For the text-containing cell, return its midpoint in [X, Y] coordinate format. 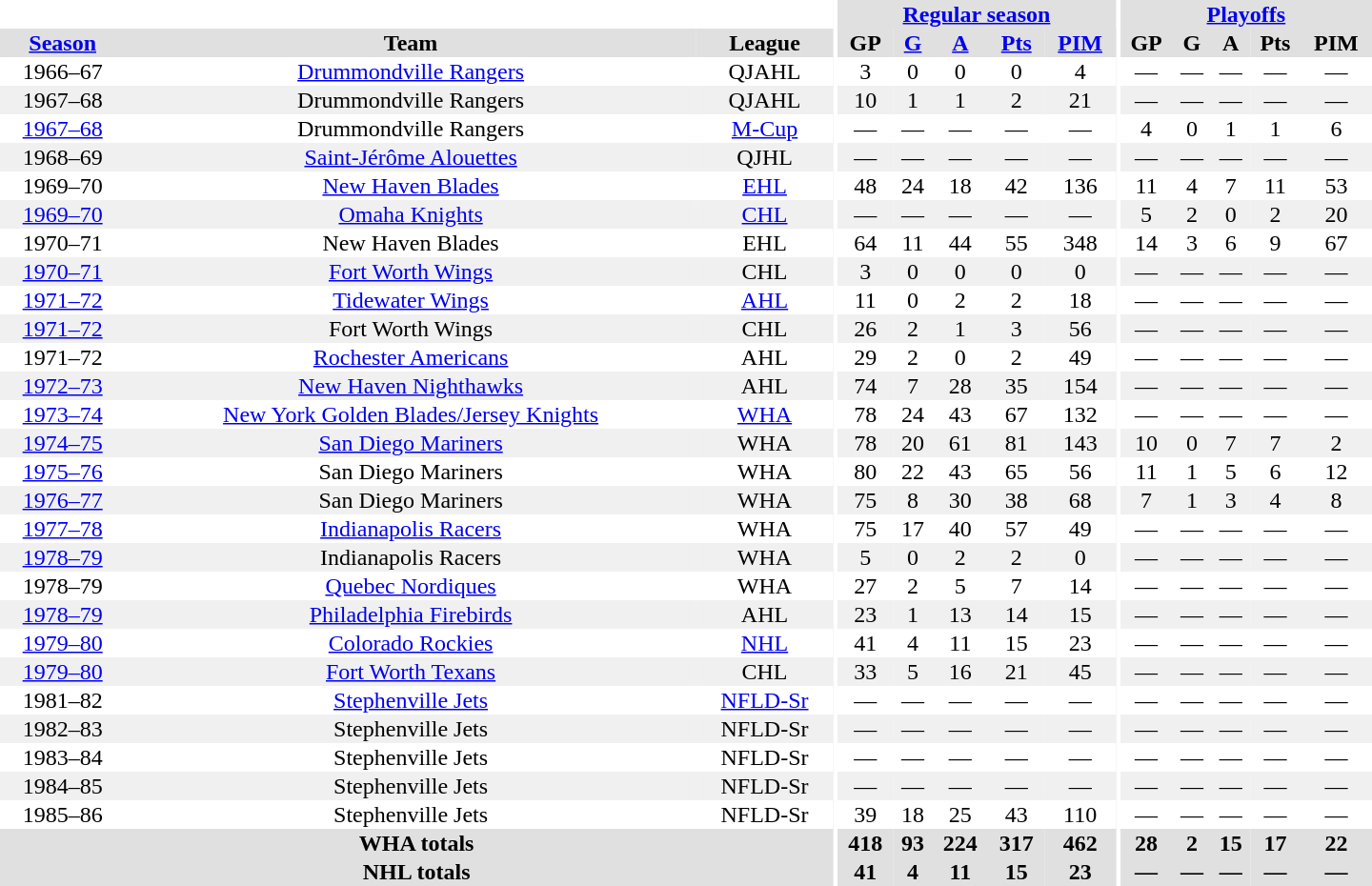
League [764, 43]
55 [1016, 243]
1982–83 [63, 729]
13 [960, 614]
New York Golden Blades/Jersey Knights [410, 414]
45 [1080, 672]
NHL [764, 643]
26 [865, 329]
Rochester Americans [410, 357]
29 [865, 357]
Team [410, 43]
38 [1016, 500]
30 [960, 500]
53 [1336, 186]
317 [1016, 843]
418 [865, 843]
136 [1080, 186]
Colorado Rockies [410, 643]
42 [1016, 186]
132 [1080, 414]
74 [865, 386]
143 [1080, 443]
25 [960, 815]
1972–73 [63, 386]
1973–74 [63, 414]
Philadelphia Firebirds [410, 614]
Playoffs [1246, 14]
M-Cup [764, 129]
1983–84 [63, 757]
68 [1080, 500]
39 [865, 815]
Fort Worth Texans [410, 672]
44 [960, 243]
1981–82 [63, 700]
1966–67 [63, 71]
New Haven Nighthawks [410, 386]
1975–76 [63, 472]
Omaha Knights [410, 214]
Season [63, 43]
Quebec Nordiques [410, 586]
Saint-Jérôme Alouettes [410, 157]
33 [865, 672]
QJHL [764, 157]
64 [865, 243]
WHA totals [416, 843]
35 [1016, 386]
1984–85 [63, 786]
93 [913, 843]
57 [1016, 529]
1968–69 [63, 157]
1985–86 [63, 815]
65 [1016, 472]
NHL totals [416, 872]
462 [1080, 843]
9 [1275, 243]
40 [960, 529]
16 [960, 672]
Regular season [977, 14]
110 [1080, 815]
12 [1336, 472]
27 [865, 586]
81 [1016, 443]
224 [960, 843]
1974–75 [63, 443]
80 [865, 472]
154 [1080, 386]
Tidewater Wings [410, 300]
348 [1080, 243]
1976–77 [63, 500]
1977–78 [63, 529]
48 [865, 186]
61 [960, 443]
